Detect which cell encompasses the target text, then output its (x, y) center coordinate. 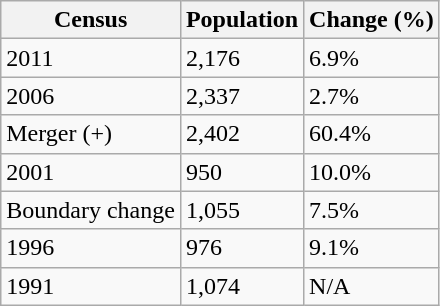
9.1% (372, 248)
976 (242, 248)
2.7% (372, 96)
1991 (91, 286)
2006 (91, 96)
2,402 (242, 134)
Change (%) (372, 20)
1,074 (242, 286)
2,337 (242, 96)
2,176 (242, 58)
Merger (+) (91, 134)
7.5% (372, 210)
Boundary change (91, 210)
N/A (372, 286)
2001 (91, 172)
950 (242, 172)
Census (91, 20)
Population (242, 20)
10.0% (372, 172)
60.4% (372, 134)
6.9% (372, 58)
2011 (91, 58)
1,055 (242, 210)
1996 (91, 248)
